Provide the (x, y) coordinate of the cell's center where the given text is located.  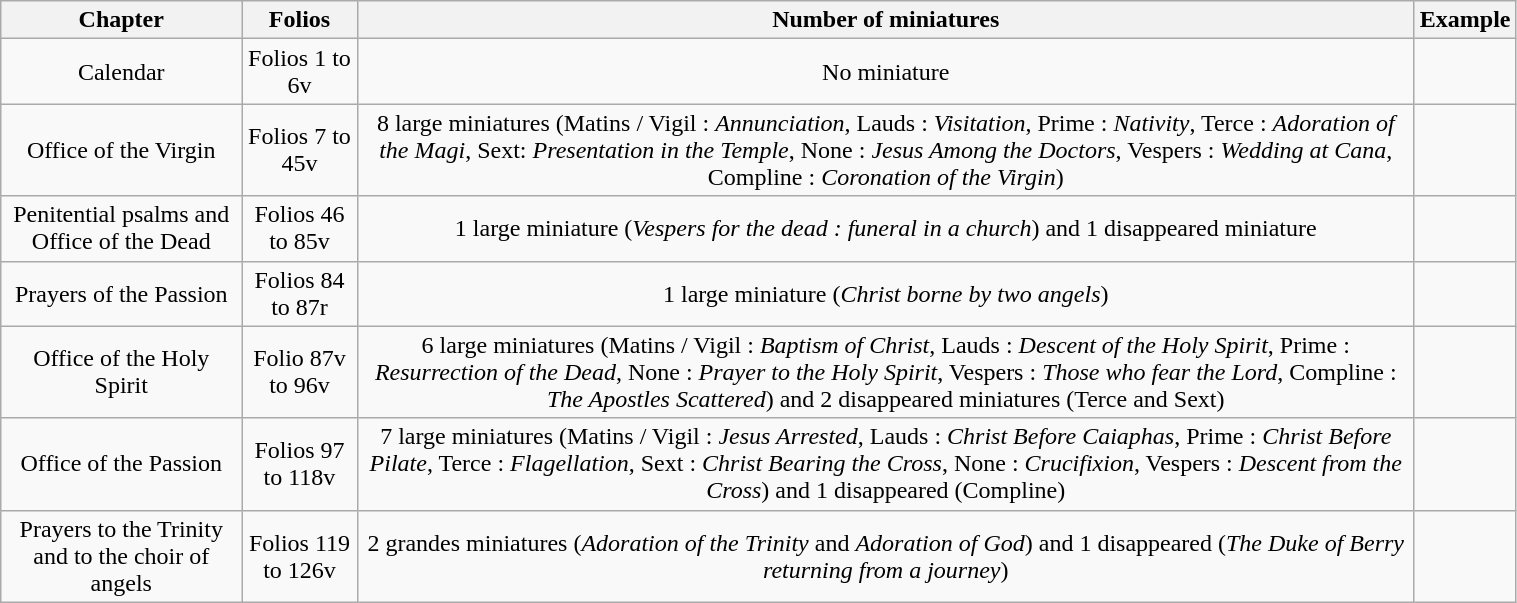
1 large miniature (Vespers for the dead : funeral in a church) and 1 disappeared miniature (886, 228)
Folio 87v to 96v (300, 372)
Folios 1 to 6v (300, 72)
1 large miniature (Christ borne by two angels) (886, 294)
Folios 97 to 118v (300, 464)
Folios 46 to 85v (300, 228)
Number of miniatures (886, 20)
Office of the Holy Spirit (122, 372)
Office of the Passion (122, 464)
Prayers of the Passion (122, 294)
Calendar (122, 72)
Folios 7 to 45v (300, 150)
Chapter (122, 20)
2 grandes miniatures (Adoration of the Trinity and Adoration of God) and 1 disappeared (The Duke of Berry returning from a journey) (886, 556)
No miniature (886, 72)
Penitential psalms and Office of the Dead (122, 228)
Folios 119 to 126v (300, 556)
Folios (300, 20)
Example (1465, 20)
Office of the Virgin (122, 150)
Folios 84 to 87r (300, 294)
Prayers to the Trinity and to the choir of angels (122, 556)
